Scan for the cell matching the given text and deliver its (X, Y) coordinate at center. 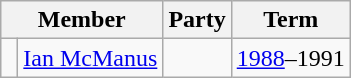
Term (290, 20)
Party (197, 20)
Ian McManus (90, 58)
Member (82, 20)
1988–1991 (290, 58)
